Return the [X, Y] coordinate for the center point of the cell that contains the specified text.  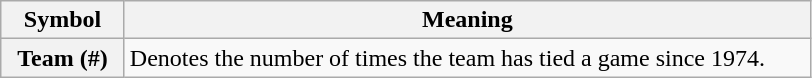
Denotes the number of times the team has tied a game since 1974. [467, 58]
Team (#) [63, 58]
Symbol [63, 20]
Meaning [467, 20]
